Capture the cell that displays the provided text and extract its [x, y] central coordinate. 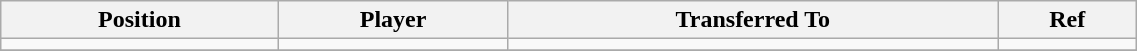
Player [393, 20]
Transferred To [753, 20]
Position [140, 20]
Ref [1068, 20]
